Return the [x, y] coordinate for the center point of the cell that contains the specified text.  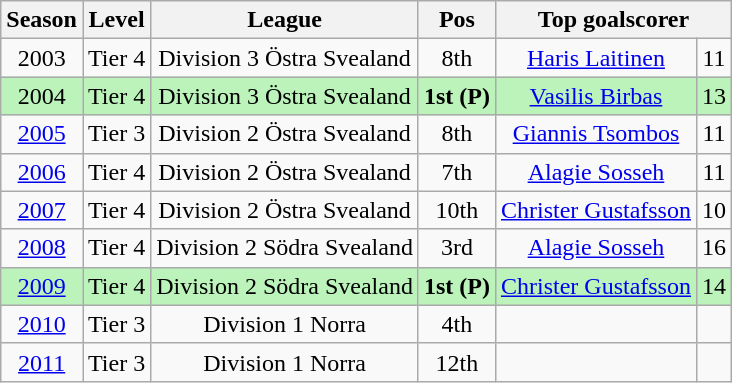
13 [714, 96]
Pos [456, 20]
12th [456, 362]
Level [116, 20]
2007 [42, 210]
2004 [42, 96]
16 [714, 248]
Vasilis Birbas [596, 96]
10 [714, 210]
3rd [456, 248]
Haris Laitinen [596, 58]
2008 [42, 248]
14 [714, 286]
Season [42, 20]
2003 [42, 58]
2011 [42, 362]
2005 [42, 134]
Giannis Tsombos [596, 134]
2010 [42, 324]
2009 [42, 286]
7th [456, 172]
4th [456, 324]
2006 [42, 172]
Top goalscorer [613, 20]
League [285, 20]
10th [456, 210]
